Pinpoint the cell where the given text exists, returning its (x, y) midpoint coordinate. 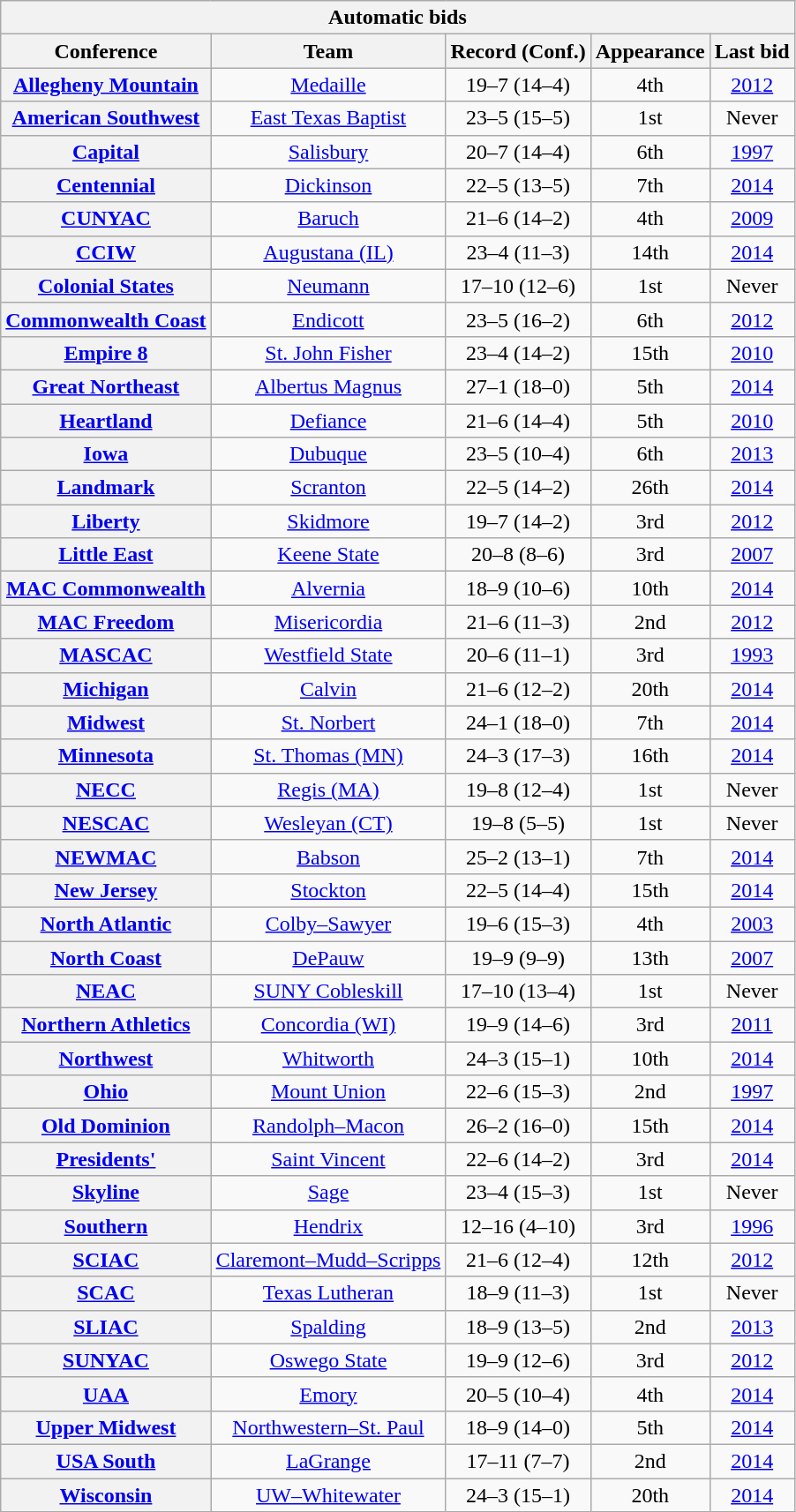
Allegheny Mountain (106, 85)
18–9 (11–3) (518, 1293)
2003 (752, 924)
SCIAC (106, 1260)
Automatic bids (397, 18)
Northern Athletics (106, 1025)
1996 (752, 1226)
Keene State (328, 555)
23–4 (14–2) (518, 353)
Oswego State (328, 1360)
19–7 (14–4) (518, 85)
17–10 (13–4) (518, 992)
Salisbury (328, 152)
New Jersey (106, 890)
NEAC (106, 992)
23–5 (16–2) (518, 319)
Record (Conf.) (518, 51)
13th (650, 957)
Saint Vincent (328, 1159)
Dickinson (328, 185)
Conference (106, 51)
CUNYAC (106, 219)
Minnesota (106, 756)
Ohio (106, 1092)
24–3 (17–3) (518, 756)
19–7 (14–2) (518, 521)
Iowa (106, 454)
Heartland (106, 421)
NECC (106, 790)
NESCAC (106, 823)
22–6 (15–3) (518, 1092)
22–6 (14–2) (518, 1159)
Concordia (WI) (328, 1025)
Claremont–Mudd–Scripps (328, 1260)
Empire 8 (106, 353)
St. Thomas (MN) (328, 756)
21–6 (11–3) (518, 622)
18–9 (10–6) (518, 588)
UAA (106, 1394)
Old Dominion (106, 1126)
27–1 (18–0) (518, 386)
24–1 (18–0) (518, 722)
Sage (328, 1193)
Commonwealth Coast (106, 319)
Westfield State (328, 655)
Great Northeast (106, 386)
20–6 (11–1) (518, 655)
Skyline (106, 1193)
21–6 (14–4) (518, 421)
18–9 (13–5) (518, 1327)
20–7 (14–4) (518, 152)
Presidents' (106, 1159)
12th (650, 1260)
22–5 (14–4) (518, 890)
SCAC (106, 1293)
Northwestern–St. Paul (328, 1427)
Skidmore (328, 521)
25–2 (13–1) (518, 857)
Calvin (328, 689)
Spalding (328, 1327)
American Southwest (106, 118)
Defiance (328, 421)
Mount Union (328, 1092)
Centennial (106, 185)
Upper Midwest (106, 1427)
Medaille (328, 85)
1993 (752, 655)
SUNY Cobleskill (328, 992)
St. Norbert (328, 722)
23–4 (15–3) (518, 1193)
MAC Commonwealth (106, 588)
Texas Lutheran (328, 1293)
22–5 (14–2) (518, 488)
Northwest (106, 1059)
22–5 (13–5) (518, 185)
Regis (MA) (328, 790)
Emory (328, 1394)
20–5 (10–4) (518, 1394)
Wesleyan (CT) (328, 823)
26th (650, 488)
East Texas Baptist (328, 118)
Stockton (328, 890)
19–9 (12–6) (518, 1360)
Scranton (328, 488)
23–4 (11–3) (518, 252)
16th (650, 756)
Landmark (106, 488)
Hendrix (328, 1226)
19–8 (12–4) (518, 790)
19–6 (15–3) (518, 924)
19–9 (9–9) (518, 957)
21–6 (12–4) (518, 1260)
UW–Whitewater (328, 1495)
North Coast (106, 957)
Last bid (752, 51)
Midwest (106, 722)
Colonial States (106, 286)
Liberty (106, 521)
26–2 (16–0) (518, 1126)
USA South (106, 1461)
Appearance (650, 51)
2009 (752, 219)
Albertus Magnus (328, 386)
Colby–Sawyer (328, 924)
23–5 (15–5) (518, 118)
SUNYAC (106, 1360)
17–11 (7–7) (518, 1461)
MASCAC (106, 655)
Wisconsin (106, 1495)
14th (650, 252)
18–9 (14–0) (518, 1427)
21–6 (14–2) (518, 219)
19–9 (14–6) (518, 1025)
Babson (328, 857)
North Atlantic (106, 924)
Dubuque (328, 454)
17–10 (12–6) (518, 286)
Neumann (328, 286)
Capital (106, 152)
12–16 (4–10) (518, 1226)
19–8 (5–5) (518, 823)
20–8 (8–6) (518, 555)
2011 (752, 1025)
Whitworth (328, 1059)
Alvernia (328, 588)
23–5 (10–4) (518, 454)
MAC Freedom (106, 622)
Misericordia (328, 622)
St. John Fisher (328, 353)
NEWMAC (106, 857)
Team (328, 51)
Michigan (106, 689)
DePauw (328, 957)
Augustana (IL) (328, 252)
21–6 (12–2) (518, 689)
Randolph–Macon (328, 1126)
Little East (106, 555)
CCIW (106, 252)
LaGrange (328, 1461)
Baruch (328, 219)
Southern (106, 1226)
SLIAC (106, 1327)
Endicott (328, 319)
